Extract the [X, Y] coordinate from the center of the cell holding the provided text.  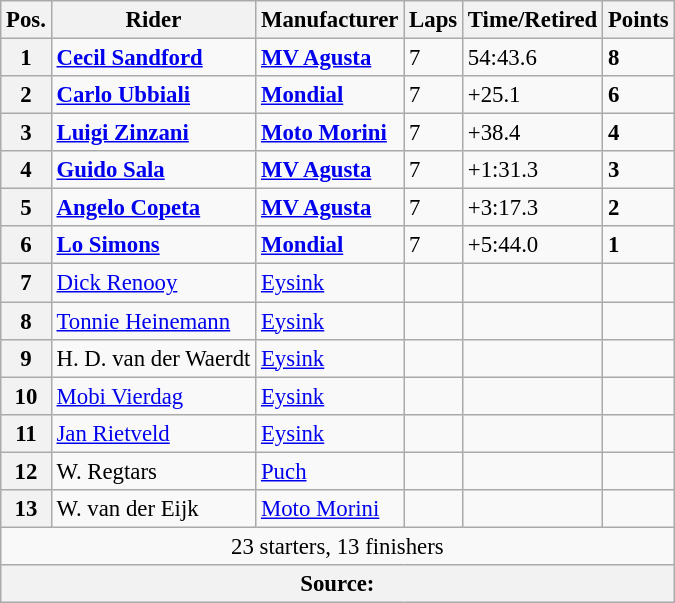
Cecil Sandford [153, 58]
W. Regtars [153, 471]
9 [26, 358]
5 [26, 208]
Tonnie Heinemann [153, 321]
10 [26, 396]
+1:31.3 [532, 170]
Guido Sala [153, 170]
54:43.6 [532, 58]
13 [26, 509]
+3:17.3 [532, 208]
Puch [330, 471]
Jan Rietveld [153, 433]
Mobi Vierdag [153, 396]
+25.1 [532, 95]
12 [26, 471]
Carlo Ubbiali [153, 95]
Luigi Zinzani [153, 133]
Angelo Copeta [153, 208]
H. D. van der Waerdt [153, 358]
+38.4 [532, 133]
Laps [434, 20]
Source: [338, 584]
Points [638, 20]
Rider [153, 20]
Dick Renooy [153, 283]
W. van der Eijk [153, 509]
Time/Retired [532, 20]
+5:44.0 [532, 245]
Pos. [26, 20]
Manufacturer [330, 20]
11 [26, 433]
23 starters, 13 finishers [338, 546]
Lo Simons [153, 245]
